Find where the given text appears and provide that cell's center as [x, y] coordinate. 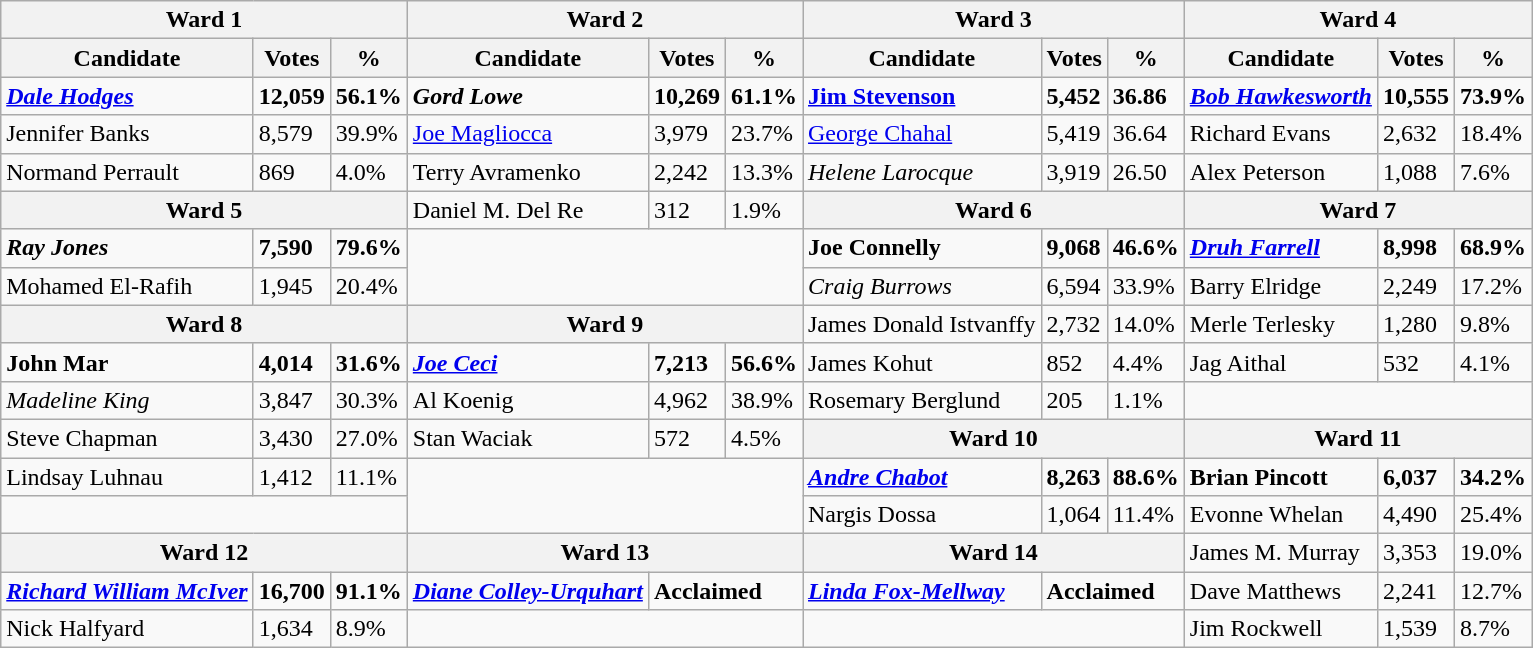
Terry Avramenko [528, 172]
1,539 [1416, 629]
61.1% [764, 96]
312 [686, 210]
Richard William McIver [127, 591]
6,037 [1416, 477]
Ward 3 [993, 20]
Richard Evans [1280, 134]
46.6% [1146, 248]
7,590 [292, 248]
19.0% [1492, 553]
Ward 12 [204, 553]
91.1% [368, 591]
1.1% [1146, 400]
869 [292, 172]
Alex Peterson [1280, 172]
1,088 [1416, 172]
11.4% [1146, 515]
Ward 6 [993, 210]
Ward 8 [204, 324]
Joe Ceci [528, 362]
3,847 [292, 400]
8,998 [1416, 248]
8.9% [368, 629]
5,452 [1074, 96]
Dave Matthews [1280, 591]
852 [1074, 362]
Merle Terlesky [1280, 324]
Brian Pincott [1280, 477]
George Chahal [922, 134]
532 [1416, 362]
5,419 [1074, 134]
68.9% [1492, 248]
8,263 [1074, 477]
Lindsay Luhnau [127, 477]
Craig Burrows [922, 286]
9.8% [1492, 324]
14.0% [1146, 324]
18.4% [1492, 134]
2,242 [686, 172]
33.9% [1146, 286]
Ward 7 [1358, 210]
Jim Rockwell [1280, 629]
Ward 5 [204, 210]
Ward 1 [204, 20]
3,979 [686, 134]
Diane Colley-Urquhart [528, 591]
Ward 9 [604, 324]
Evonne Whelan [1280, 515]
79.6% [368, 248]
Normand Perrault [127, 172]
Bob Hawkesworth [1280, 96]
1,945 [292, 286]
Ward 2 [604, 20]
17.2% [1492, 286]
1,064 [1074, 515]
6,594 [1074, 286]
39.9% [368, 134]
Jim Stevenson [922, 96]
Ward 14 [993, 553]
James M. Murray [1280, 553]
23.7% [764, 134]
Ward 4 [1358, 20]
1,280 [1416, 324]
4,490 [1416, 515]
Jennifer Banks [127, 134]
Dale Hodges [127, 96]
56.6% [764, 362]
Madeline King [127, 400]
Ray Jones [127, 248]
4.1% [1492, 362]
3,430 [292, 438]
3,353 [1416, 553]
16,700 [292, 591]
4,014 [292, 362]
4,962 [686, 400]
1,634 [292, 629]
88.6% [1146, 477]
John Mar [127, 362]
11.1% [368, 477]
Linda Fox-Mellway [922, 591]
36.86 [1146, 96]
31.6% [368, 362]
1,412 [292, 477]
Rosemary Berglund [922, 400]
James Donald Istvanffy [922, 324]
56.1% [368, 96]
205 [1074, 400]
Ward 11 [1358, 438]
2,632 [1416, 134]
38.9% [764, 400]
30.3% [368, 400]
Nargis Dossa [922, 515]
13.3% [764, 172]
27.0% [368, 438]
Al Koenig [528, 400]
Andre Chabot [922, 477]
Mohamed El-Rafih [127, 286]
36.64 [1146, 134]
Steve Chapman [127, 438]
2,241 [1416, 591]
Helene Larocque [922, 172]
12,059 [292, 96]
34.2% [1492, 477]
Joe Connelly [922, 248]
8,579 [292, 134]
572 [686, 438]
26.50 [1146, 172]
Joe Magliocca [528, 134]
4.5% [764, 438]
Jag Aithal [1280, 362]
James Kohut [922, 362]
1.9% [764, 210]
12.7% [1492, 591]
4.0% [368, 172]
10,269 [686, 96]
20.4% [368, 286]
9,068 [1074, 248]
Druh Farrell [1280, 248]
4.4% [1146, 362]
2,249 [1416, 286]
2,732 [1074, 324]
10,555 [1416, 96]
73.9% [1492, 96]
7,213 [686, 362]
Nick Halfyard [127, 629]
Ward 13 [604, 553]
Ward 10 [993, 438]
Daniel M. Del Re [528, 210]
Stan Waciak [528, 438]
Gord Lowe [528, 96]
25.4% [1492, 515]
3,919 [1074, 172]
8.7% [1492, 629]
7.6% [1492, 172]
Barry Elridge [1280, 286]
